From the cell containing the given text, extract its center point as (x, y) coordinate. 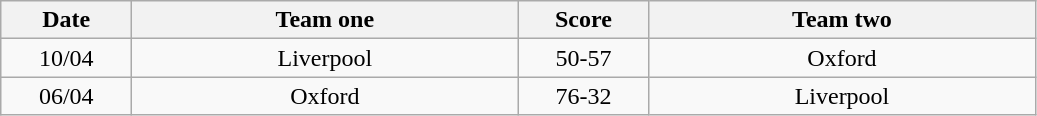
Date (66, 20)
Team one (325, 20)
06/04 (66, 96)
50-57 (584, 58)
76-32 (584, 96)
10/04 (66, 58)
Team two (842, 20)
Score (584, 20)
